Provide the [X, Y] coordinate of the cell's center where the given text is located.  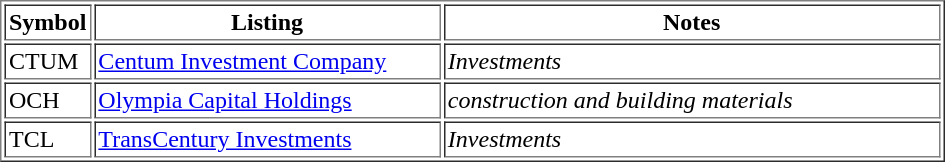
construction and building materials [691, 100]
Symbol [47, 22]
TransCentury Investments [267, 140]
Listing [267, 22]
TCL [47, 140]
CTUM [47, 62]
Notes [691, 22]
Centum Investment Company [267, 62]
Olympia Capital Holdings [267, 100]
OCH [47, 100]
